Pinpoint the cell where the given text exists, returning its (X, Y) midpoint coordinate. 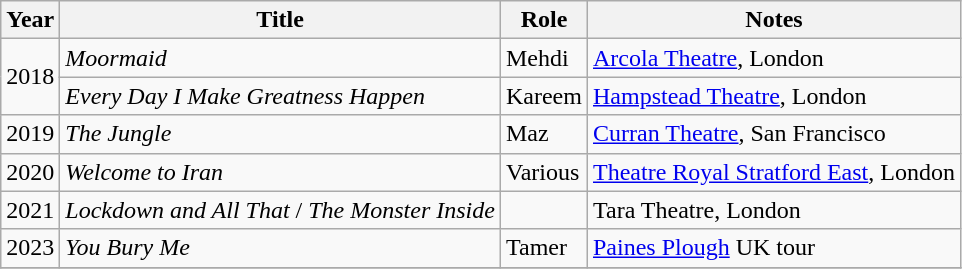
Lockdown and All That / The Monster Inside (280, 210)
Hampstead Theatre, London (774, 96)
Every Day I Make Greatness Happen (280, 96)
You Bury Me (280, 248)
Welcome to Iran (280, 172)
Notes (774, 20)
Role (544, 20)
Arcola Theatre, London (774, 58)
Title (280, 20)
2020 (30, 172)
2019 (30, 134)
Tamer (544, 248)
2023 (30, 248)
Mehdi (544, 58)
Theatre Royal Stratford East, London (774, 172)
Paines Plough UK tour (774, 248)
Kareem (544, 96)
Various (544, 172)
The Jungle (280, 134)
Curran Theatre, San Francisco (774, 134)
2018 (30, 77)
Moormaid (280, 58)
2021 (30, 210)
Tara Theatre, London (774, 210)
Year (30, 20)
Maz (544, 134)
